Search for the cell housing the specified text and yield its (x, y) center coordinate. 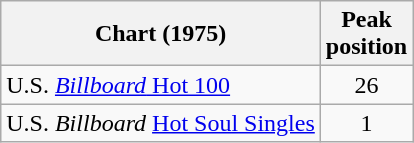
Chart (1975) (161, 34)
1 (366, 123)
Peakposition (366, 34)
26 (366, 85)
U.S. Billboard Hot 100 (161, 85)
U.S. Billboard Hot Soul Singles (161, 123)
